Locate the cell with the specified text and output its (X, Y) center coordinate. 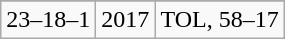
2017 (126, 20)
23–18–1 (48, 20)
TOL, 58–17 (220, 20)
